For the text-containing cell, return its midpoint in (X, Y) coordinate format. 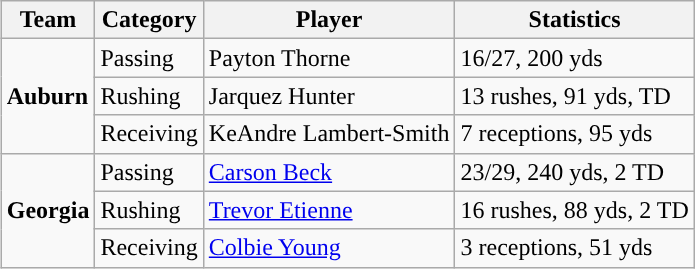
13 rushes, 91 yds, TD (574, 96)
Auburn (48, 96)
Jarquez Hunter (329, 96)
16/27, 200 yds (574, 58)
Georgia (48, 210)
3 receptions, 51 yds (574, 248)
Player (329, 20)
KeAndre Lambert-Smith (329, 134)
Statistics (574, 20)
Category (149, 20)
Carson Beck (329, 172)
16 rushes, 88 yds, 2 TD (574, 210)
7 receptions, 95 yds (574, 134)
Trevor Etienne (329, 210)
23/29, 240 yds, 2 TD (574, 172)
Payton Thorne (329, 58)
Colbie Young (329, 248)
Team (48, 20)
